Locate the cell with the specified text and output its [x, y] center coordinate. 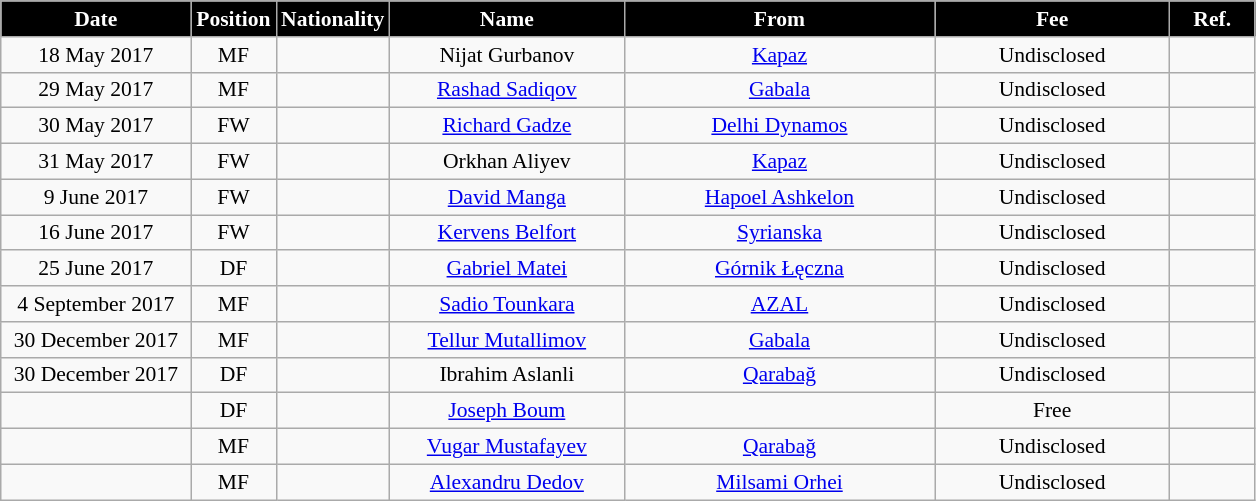
Joseph Boum [506, 411]
Górnik Łęczna [779, 269]
Milsami Orhei [779, 482]
Orkhan Aliyev [506, 162]
16 June 2017 [96, 233]
Gabriel Matei [506, 269]
Richard Gadze [506, 126]
David Manga [506, 197]
Nijat Gurbanov [506, 55]
Sadio Tounkara [506, 304]
Syrianska [779, 233]
Nationality [332, 19]
Hapoel Ashkelon [779, 197]
18 May 2017 [96, 55]
Alexandru Dedov [506, 482]
Rashad Sadiqov [506, 90]
Ibrahim Aslanli [506, 375]
AZAL [779, 304]
25 June 2017 [96, 269]
9 June 2017 [96, 197]
From [779, 19]
Name [506, 19]
Delhi Dynamos [779, 126]
Date [96, 19]
Position [234, 19]
Kervens Belfort [506, 233]
Ref. [1212, 19]
4 September 2017 [96, 304]
31 May 2017 [96, 162]
Vugar Mustafayev [506, 447]
Tellur Mutallimov [506, 340]
30 May 2017 [96, 126]
Fee [1052, 19]
Free [1052, 411]
29 May 2017 [96, 90]
